Search for the cell housing the specified text and yield its (X, Y) center coordinate. 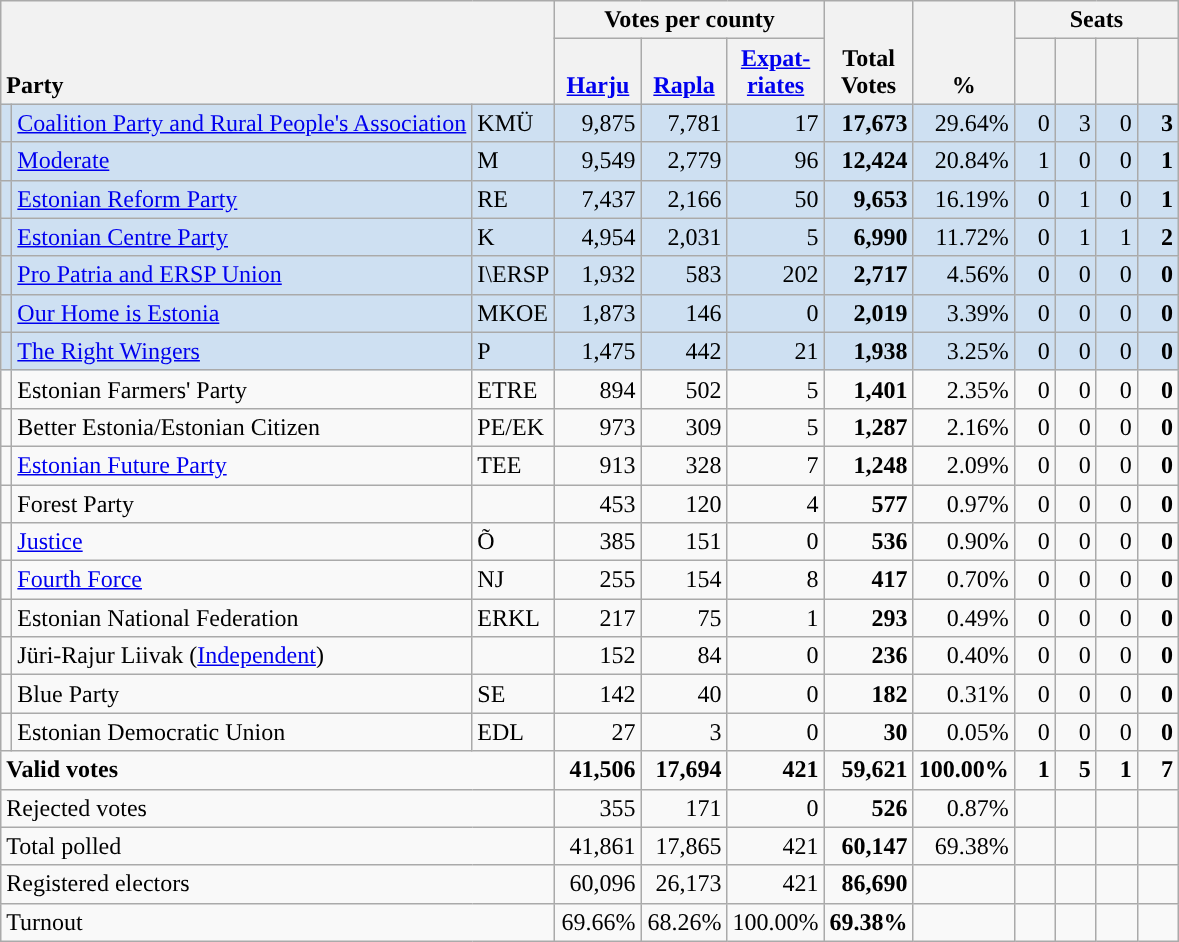
577 (868, 503)
0.90% (964, 542)
60,096 (598, 884)
Our Home is Estonia (242, 313)
1,248 (868, 465)
9,653 (868, 199)
Justice (242, 542)
3.39% (964, 313)
Rapla (684, 72)
Estonian Farmers' Party (242, 389)
2,717 (868, 275)
16.19% (964, 199)
0.31% (964, 694)
21 (776, 351)
526 (868, 808)
152 (598, 656)
Estonian Future Party (242, 465)
Blue Party (242, 694)
236 (868, 656)
142 (598, 694)
1,938 (868, 351)
4.56% (964, 275)
KMÜ (514, 123)
Coalition Party and Rural People's Association (242, 123)
0.70% (964, 580)
2.35% (964, 389)
Rejected votes (278, 808)
6,990 (868, 237)
2.09% (964, 465)
9,875 (598, 123)
154 (684, 580)
2.16% (964, 427)
2 (1158, 237)
385 (598, 542)
502 (684, 389)
29.64% (964, 123)
202 (776, 275)
1,932 (598, 275)
Seats (1096, 20)
0.97% (964, 503)
171 (684, 808)
151 (684, 542)
Õ (514, 542)
75 (684, 618)
RE (514, 199)
Harju (598, 72)
69.66% (598, 922)
7,781 (684, 123)
355 (598, 808)
The Right Wingers (242, 351)
536 (868, 542)
1,873 (598, 313)
K (514, 237)
Jüri-Rajur Liivak (Independent) (242, 656)
4 (776, 503)
M (514, 161)
Party (278, 52)
Pro Patria and ERSP Union (242, 275)
17,673 (868, 123)
P (514, 351)
0.05% (964, 732)
50 (776, 199)
2,019 (868, 313)
41,506 (598, 770)
328 (684, 465)
Total Votes (868, 52)
MKOE (514, 313)
0.49% (964, 618)
1,287 (868, 427)
0.40% (964, 656)
ETRE (514, 389)
27 (598, 732)
Votes per county (690, 20)
17 (776, 123)
11.72% (964, 237)
% (964, 52)
12,424 (868, 161)
Fourth Force (242, 580)
217 (598, 618)
453 (598, 503)
20.84% (964, 161)
NJ (514, 580)
96 (776, 161)
1,475 (598, 351)
26,173 (684, 884)
973 (598, 427)
30 (868, 732)
583 (684, 275)
84 (684, 656)
68.26% (684, 922)
Better Estonia/Estonian Citizen (242, 427)
2,779 (684, 161)
I\ERSP (514, 275)
Total polled (278, 846)
Moderate (242, 161)
40 (684, 694)
Estonian Centre Party (242, 237)
182 (868, 694)
417 (868, 580)
2,166 (684, 199)
120 (684, 503)
59,621 (868, 770)
Estonian Democratic Union (242, 732)
9,549 (598, 161)
3.25% (964, 351)
4,954 (598, 237)
293 (868, 618)
PE/EK (514, 427)
1,401 (868, 389)
146 (684, 313)
86,690 (868, 884)
17,865 (684, 846)
913 (598, 465)
41,861 (598, 846)
TEE (514, 465)
7,437 (598, 199)
Turnout (278, 922)
2,031 (684, 237)
60,147 (868, 846)
Registered electors (278, 884)
0.87% (964, 808)
894 (598, 389)
255 (598, 580)
EDL (514, 732)
Expat- riates (776, 72)
309 (684, 427)
SE (514, 694)
17,694 (684, 770)
Estonian National Federation (242, 618)
Forest Party (242, 503)
Estonian Reform Party (242, 199)
Valid votes (278, 770)
ERKL (514, 618)
442 (684, 351)
8 (776, 580)
